Determine the (x, y) coordinate at the center of the cell enclosing the given text.  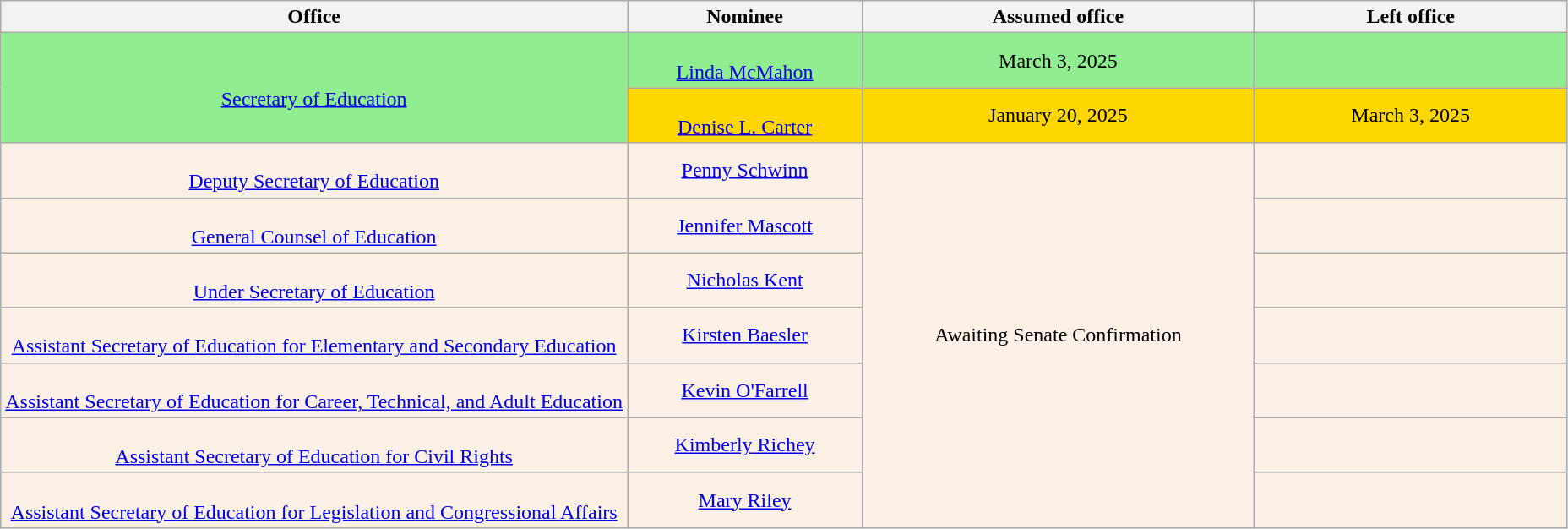
Assistant Secretary of Education for Legislation and Congressional Affairs (314, 500)
Secretary of Education (314, 88)
Denise L. Carter (744, 115)
Office (314, 17)
Mary Riley (744, 500)
Assistant Secretary of Education for Career, Technical, and Adult Education (314, 390)
Left office (1411, 17)
Nominee (744, 17)
Kimberly Richey (744, 444)
Deputy Secretary of Education (314, 171)
Penny Schwinn (744, 171)
January 20, 2025 (1059, 115)
Kirsten Baesler (744, 335)
Assumed office (1059, 17)
Under Secretary of Education (314, 281)
Jennifer Mascott (744, 225)
Kevin O'Farrell (744, 390)
Awaiting Senate Confirmation (1059, 335)
Linda McMahon (744, 61)
Nicholas Kent (744, 281)
General Counsel of Education (314, 225)
Assistant Secretary of Education for Civil Rights (314, 444)
Assistant Secretary of Education for Elementary and Secondary Education (314, 335)
